Pinpoint the cell where the given text exists, returning its (X, Y) midpoint coordinate. 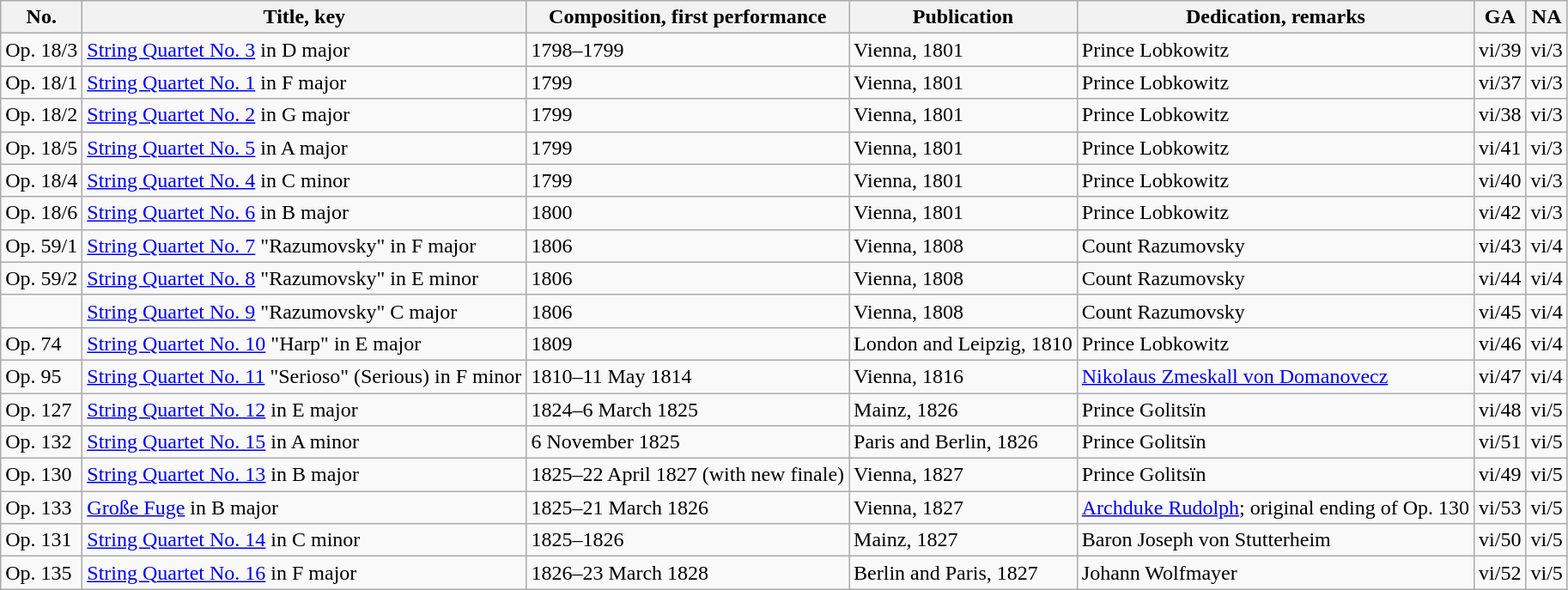
String Quartet No. 4 in C minor (304, 180)
Op. 59/2 (41, 278)
Op. 18/3 (41, 50)
vi/51 (1500, 442)
Op. 133 (41, 508)
String Quartet No. 13 in B major (304, 475)
String Quartet No. 9 "Razumovsky" C major (304, 311)
vi/52 (1500, 573)
Op. 18/6 (41, 213)
String Quartet No. 1 in F major (304, 82)
Op. 59/1 (41, 246)
vi/40 (1500, 180)
Composition, first performance (688, 17)
1798–1799 (688, 50)
Nikolaus Zmeskall von Domanovecz (1275, 376)
GA (1500, 17)
Mainz, 1827 (963, 540)
String Quartet No. 12 in E major (304, 410)
Vienna, 1816 (963, 376)
vi/47 (1500, 376)
Baron Joseph von Stutterheim (1275, 540)
Op. 18/2 (41, 115)
String Quartet No. 3 in D major (304, 50)
String Quartet No. 11 "Serioso" (Serious) in F minor (304, 376)
Op. 95 (41, 376)
Op. 130 (41, 475)
Op. 18/1 (41, 82)
6 November 1825 (688, 442)
vi/37 (1500, 82)
vi/45 (1500, 311)
String Quartet No. 5 in A major (304, 148)
1810–11 May 1814 (688, 376)
NA (1547, 17)
String Quartet No. 7 "Razumovsky" in F major (304, 246)
vi/46 (1500, 344)
Archduke Rudolph; original ending of Op. 130 (1275, 508)
1800 (688, 213)
Op. 74 (41, 344)
String Quartet No. 14 in C minor (304, 540)
vi/49 (1500, 475)
No. (41, 17)
Op. 135 (41, 573)
Johann Wolfmayer (1275, 573)
1825–21 March 1826 (688, 508)
Berlin and Paris, 1827 (963, 573)
1824–6 March 1825 (688, 410)
1809 (688, 344)
1825–1826 (688, 540)
Op. 132 (41, 442)
String Quartet No. 6 in B major (304, 213)
vi/42 (1500, 213)
String Quartet No. 16 in F major (304, 573)
London and Leipzig, 1810 (963, 344)
vi/39 (1500, 50)
vi/53 (1500, 508)
Op. 18/4 (41, 180)
vi/43 (1500, 246)
String Quartet No. 15 in A minor (304, 442)
vi/38 (1500, 115)
1825–22 April 1827 (with new finale) (688, 475)
String Quartet No. 10 "Harp" in E major (304, 344)
Op. 131 (41, 540)
Paris and Berlin, 1826 (963, 442)
vi/48 (1500, 410)
vi/50 (1500, 540)
vi/44 (1500, 278)
String Quartet No. 8 "Razumovsky" in E minor (304, 278)
Dedication, remarks (1275, 17)
vi/41 (1500, 148)
String Quartet No. 2 in G major (304, 115)
1826–23 March 1828 (688, 573)
Op. 18/5 (41, 148)
Op. 127 (41, 410)
Mainz, 1826 (963, 410)
Publication (963, 17)
Title, key (304, 17)
Große Fuge in B major (304, 508)
